Return (X, Y) of the center of cell containing provided text 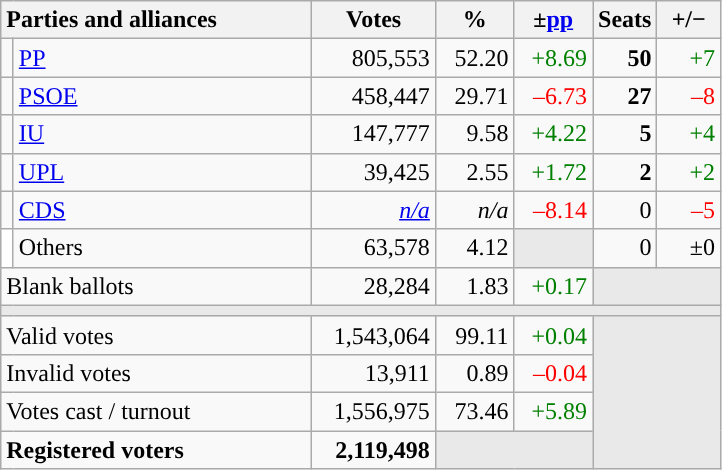
+4.22 (554, 134)
CDS (162, 210)
99.11 (474, 335)
±0 (689, 248)
Invalid votes (156, 373)
1,543,064 (374, 335)
+/− (689, 20)
–5 (689, 210)
2.55 (474, 172)
Votes (374, 20)
+2 (689, 172)
UPL (162, 172)
% (474, 20)
29.71 (474, 96)
Seats (624, 20)
9.58 (474, 134)
Blank ballots (156, 286)
27 (624, 96)
–6.73 (554, 96)
PSOE (162, 96)
50 (624, 58)
+0.04 (554, 335)
805,553 (374, 58)
IU (162, 134)
147,777 (374, 134)
+4 (689, 134)
–0.04 (554, 373)
Others (162, 248)
1,556,975 (374, 411)
+0.17 (554, 286)
4.12 (474, 248)
2 (624, 172)
63,578 (374, 248)
458,447 (374, 96)
+8.69 (554, 58)
+5.89 (554, 411)
–8.14 (554, 210)
1.83 (474, 286)
Parties and alliances (156, 20)
PP (162, 58)
+1.72 (554, 172)
Votes cast / turnout (156, 411)
–8 (689, 96)
13,911 (374, 373)
0.89 (474, 373)
Valid votes (156, 335)
5 (624, 134)
±pp (554, 20)
+7 (689, 58)
73.46 (474, 411)
39,425 (374, 172)
2,119,498 (374, 449)
28,284 (374, 286)
Registered voters (156, 449)
52.20 (474, 58)
